Scan for the cell matching the given text and deliver its [X, Y] coordinate at center. 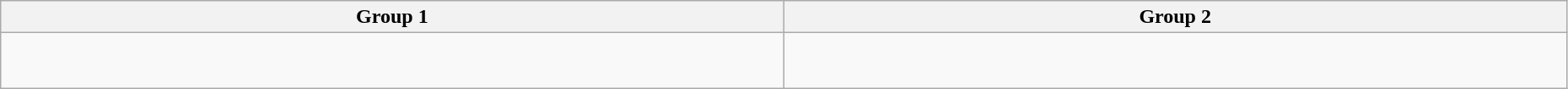
Group 1 [392, 17]
Group 2 [1175, 17]
